Extract the (X, Y) coordinate from the center of the cell holding the provided text.  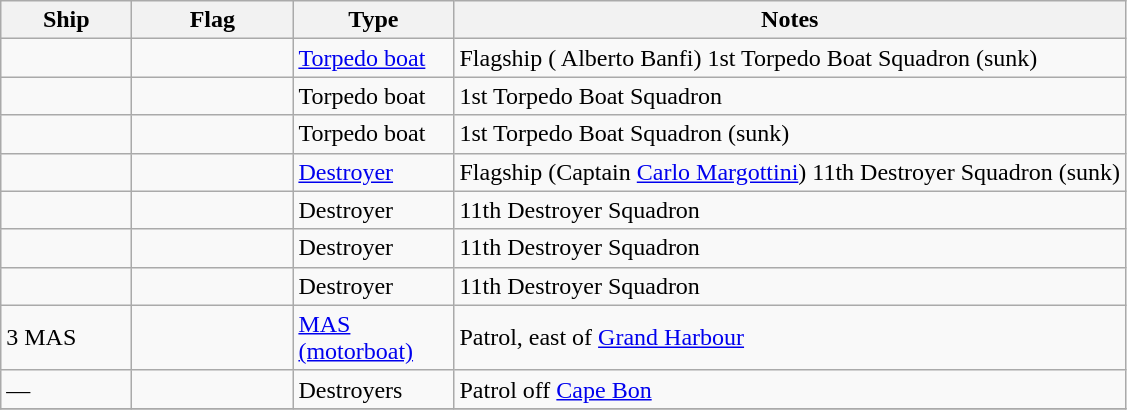
Notes (790, 20)
1st Torpedo Boat Squadron (790, 96)
Destroyers (374, 389)
Flag (212, 20)
Flagship ( Alberto Banfi) 1st Torpedo Boat Squadron (sunk) (790, 58)
1st Torpedo Boat Squadron (sunk) (790, 134)
3 MAS (66, 338)
Ship (66, 20)
Type (374, 20)
Patrol off Cape Bon (790, 389)
Flagship (Captain Carlo Margottini) 11th Destroyer Squadron (sunk) (790, 172)
— (66, 389)
MAS (motorboat) (374, 338)
Patrol, east of Grand Harbour (790, 338)
